Scan for the cell matching the given text and deliver its (x, y) coordinate at center. 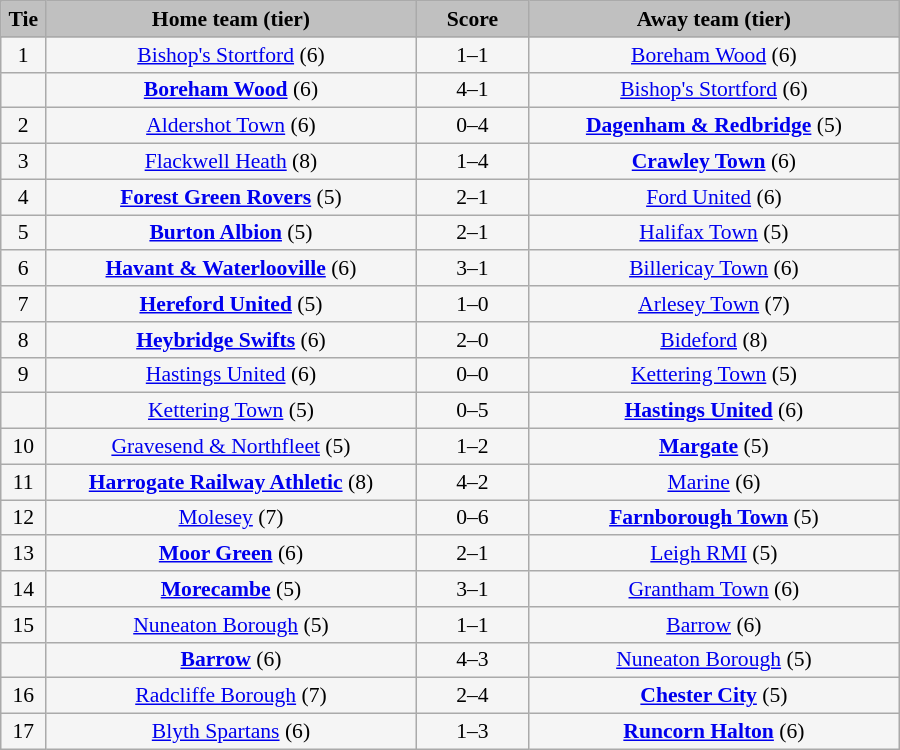
Flackwell Heath (8) (232, 162)
Tie (24, 19)
Bideford (8) (714, 340)
1–3 (472, 732)
Ford United (6) (714, 197)
Aldershot Town (6) (232, 126)
5 (24, 233)
Crawley Town (6) (714, 162)
10 (24, 447)
Chester City (5) (714, 696)
Molesey (7) (232, 518)
14 (24, 589)
4–1 (472, 90)
17 (24, 732)
Dagenham & Redbridge (5) (714, 126)
0–5 (472, 411)
Morecambe (5) (232, 589)
8 (24, 340)
1 (24, 55)
4 (24, 197)
1–0 (472, 304)
Halifax Town (5) (714, 233)
9 (24, 375)
Grantham Town (6) (714, 589)
Leigh RMI (5) (714, 554)
15 (24, 625)
Home team (tier) (232, 19)
13 (24, 554)
Radcliffe Borough (7) (232, 696)
Moor Green (6) (232, 554)
Score (472, 19)
Farnborough Town (5) (714, 518)
Margate (5) (714, 447)
2–0 (472, 340)
16 (24, 696)
Billericay Town (6) (714, 269)
Havant & Waterlooville (6) (232, 269)
1–2 (472, 447)
Runcorn Halton (6) (714, 732)
Gravesend & Northfleet (5) (232, 447)
12 (24, 518)
2 (24, 126)
Heybridge Swifts (6) (232, 340)
6 (24, 269)
Marine (6) (714, 482)
Away team (tier) (714, 19)
4–3 (472, 660)
7 (24, 304)
Burton Albion (5) (232, 233)
0–4 (472, 126)
Hereford United (5) (232, 304)
2–4 (472, 696)
1–4 (472, 162)
0–0 (472, 375)
Harrogate Railway Athletic (8) (232, 482)
3 (24, 162)
0–6 (472, 518)
11 (24, 482)
Forest Green Rovers (5) (232, 197)
Arlesey Town (7) (714, 304)
Blyth Spartans (6) (232, 732)
4–2 (472, 482)
